Capture the cell that displays the provided text and extract its [X, Y] central coordinate. 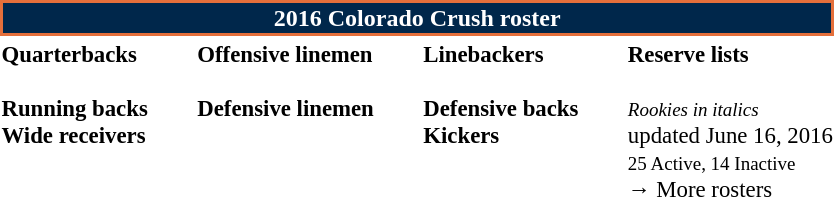
2016 Colorado Crush roster [417, 18]
